Determine the [x, y] coordinate at the center of the cell enclosing the given text.  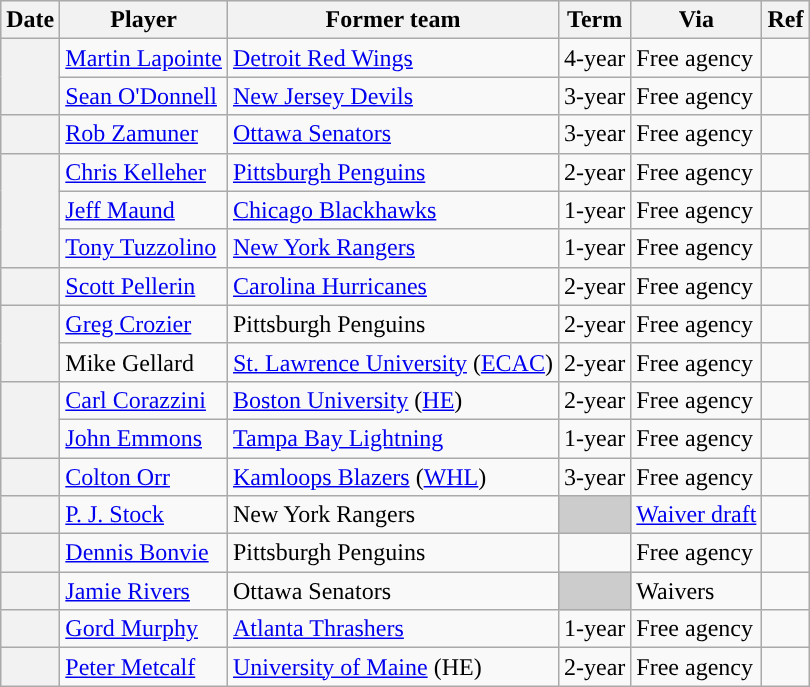
Sean O'Donnell [144, 96]
Waiver draft [696, 515]
Gord Murphy [144, 629]
Carolina Hurricanes [392, 286]
4-year [594, 58]
Martin Lapointe [144, 58]
Chris Kelleher [144, 172]
University of Maine (HE) [392, 667]
Ref [786, 20]
John Emmons [144, 438]
Peter Metcalf [144, 667]
Via [696, 20]
Tampa Bay Lightning [392, 438]
New Jersey Devils [392, 96]
Carl Corazzini [144, 400]
P. J. Stock [144, 515]
St. Lawrence University (ECAC) [392, 362]
Detroit Red Wings [392, 58]
Term [594, 20]
Scott Pellerin [144, 286]
Mike Gellard [144, 362]
Boston University (HE) [392, 400]
Waivers [696, 591]
Tony Tuzzolino [144, 248]
Dennis Bonvie [144, 553]
Rob Zamuner [144, 134]
Kamloops Blazers (WHL) [392, 477]
Date [30, 20]
Former team [392, 20]
Jamie Rivers [144, 591]
Greg Crozier [144, 324]
Chicago Blackhawks [392, 210]
Jeff Maund [144, 210]
Colton Orr [144, 477]
Player [144, 20]
Atlanta Thrashers [392, 629]
